Return [x, y] of the center of cell containing provided text 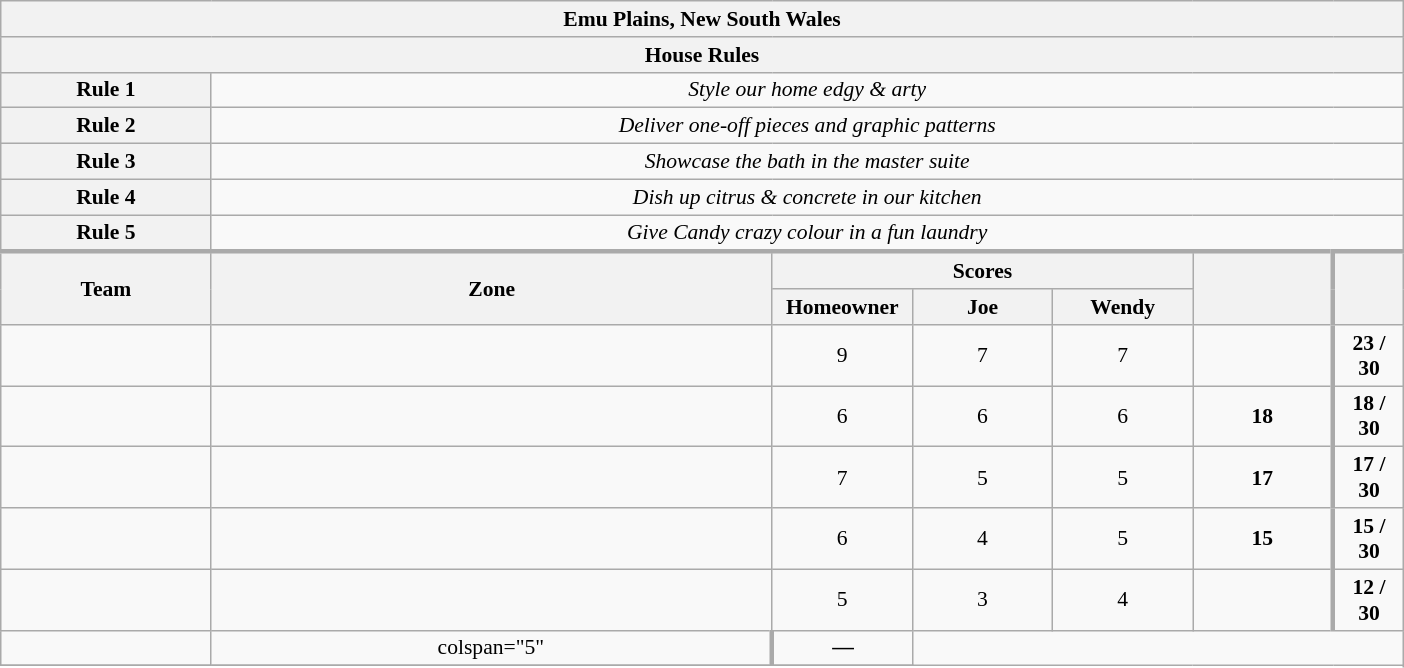
Team [106, 288]
House Rules [702, 55]
Rule 1 [106, 90]
Rule 4 [106, 197]
12 / 30 [1368, 600]
Emu Plains, New South Wales [702, 19]
Wendy [1123, 307]
Showcase the bath in the master suite [807, 162]
18 / 30 [1368, 416]
17 / 30 [1368, 478]
17 [1263, 478]
Rule 3 [106, 162]
colspan="5" [492, 648]
Style our home edgy & arty [807, 90]
Joe [982, 307]
Dish up citrus & concrete in our kitchen [807, 197]
Give Candy crazy colour in a fun laundry [807, 234]
Deliver one-off pieces and graphic patterns [807, 126]
Scores [982, 270]
3 [982, 600]
Rule 5 [106, 234]
Homeowner [842, 307]
15 [1263, 538]
Zone [492, 288]
23 / 30 [1368, 356]
15 / 30 [1368, 538]
— [842, 648]
9 [842, 356]
18 [1263, 416]
Rule 2 [106, 126]
